Detect which cell encompasses the target text, then output its (X, Y) center coordinate. 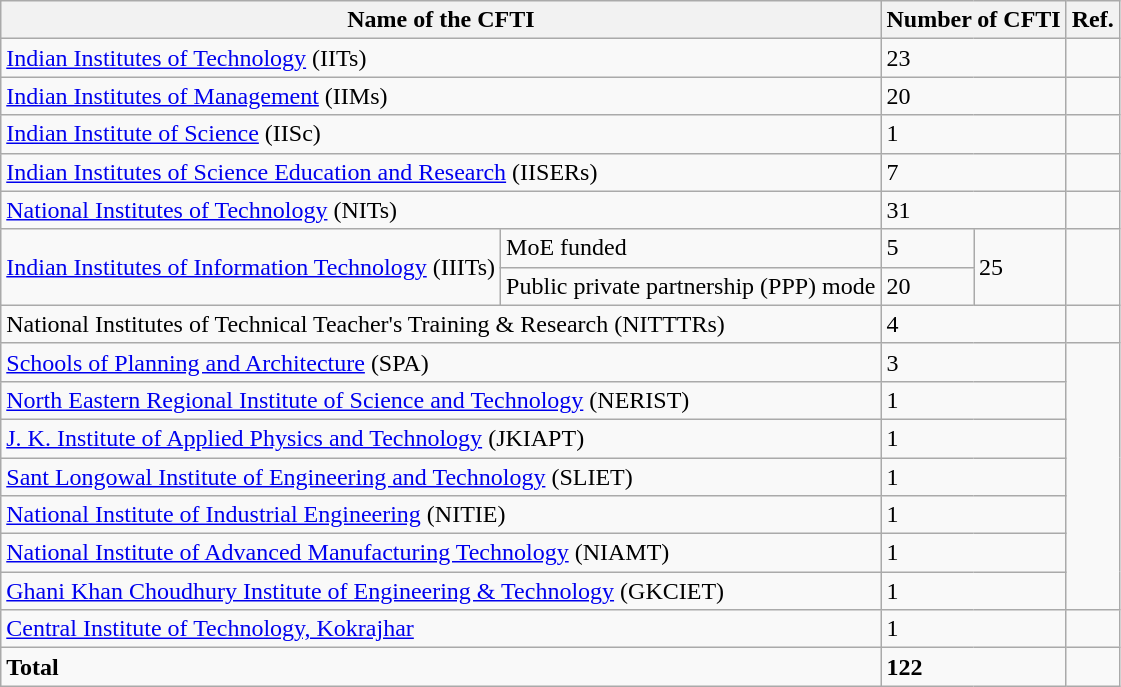
North Eastern Regional Institute of Science and Technology (NERIST) (441, 400)
National Institutes of Technical Teacher's Training & Research (NITTTRs) (441, 324)
Schools of Planning and Architecture (SPA) (441, 362)
Indian Institutes of Science Education and Research (IISERs) (441, 172)
J. K. Institute of Applied Physics and Technology (JKIAPT) (441, 438)
Indian Institutes of Management (IIMs) (441, 96)
Indian Institute of Science (IISc) (441, 134)
Indian Institutes of Technology (IITs) (441, 58)
National Institute of Advanced Manufacturing Technology (NIAMT) (441, 553)
National Institute of Industrial Engineering (NITIE) (441, 515)
Total (441, 667)
Name of the CFTI (441, 20)
3 (974, 362)
4 (974, 324)
MoE funded (691, 248)
Central Institute of Technology, Kokrajhar (441, 629)
122 (974, 667)
Ref. (1092, 20)
7 (974, 172)
National Institutes of Technology (NITs) (441, 210)
5 (928, 248)
Public private partnership (PPP) mode (691, 286)
23 (974, 58)
Ghani Khan Choudhury Institute of Engineering & Technology (GKCIET) (441, 591)
31 (974, 210)
Indian Institutes of Information Technology (IIITs) (251, 267)
Sant Longowal Institute of Engineering and Technology (SLIET) (441, 477)
25 (1020, 267)
Number of CFTI (974, 20)
